Determine the [X, Y] coordinate at the center of the cell enclosing the given text.  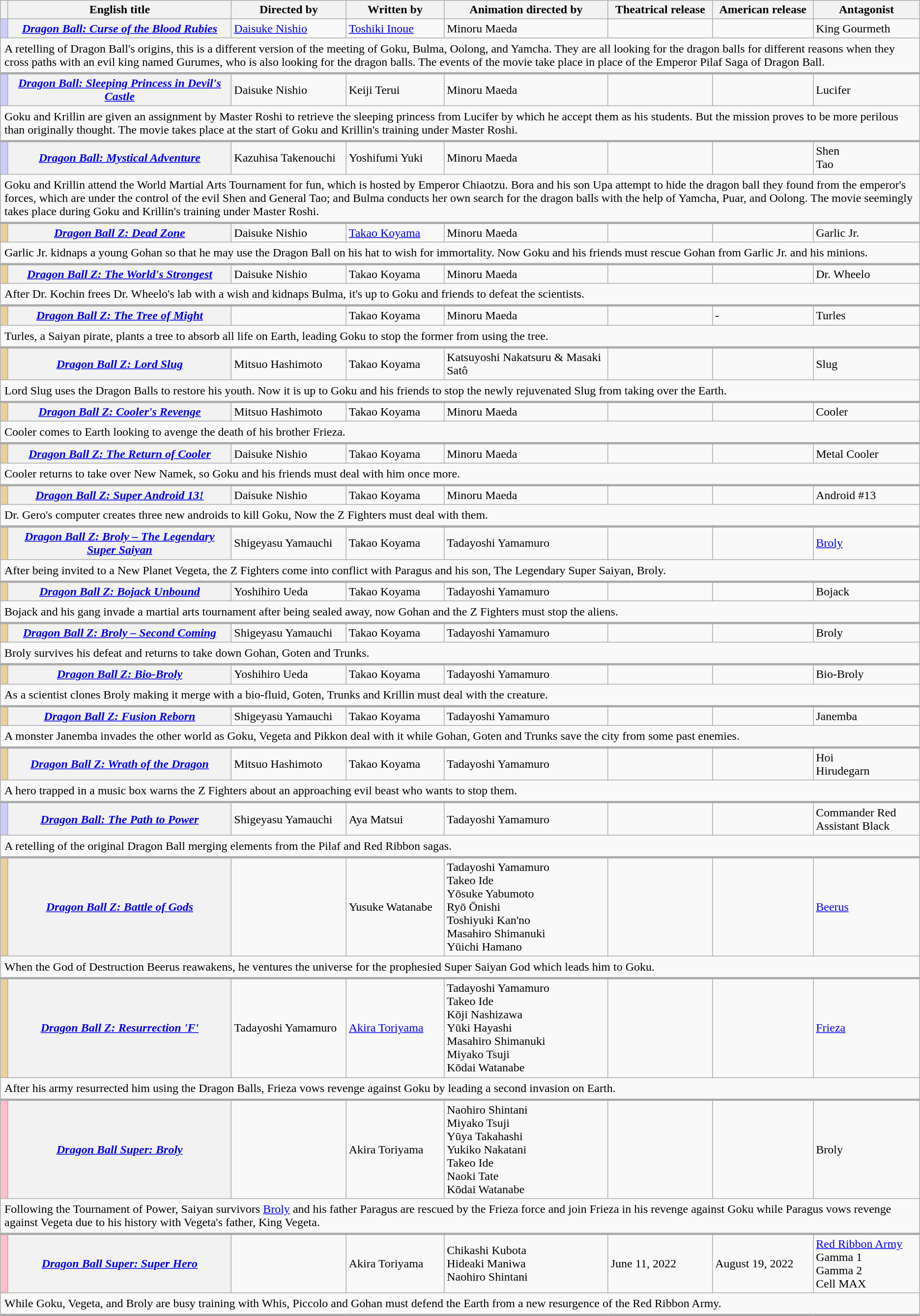
Bio-Broly [867, 674]
Turles, a Saiyan pirate, plants a tree to absorb all life on Earth, leading Goku to stop the former from using the tree. [460, 336]
Dragon Ball Z: Cooler's Revenge [120, 412]
Dragon Ball Z: Wrath of the Dragon [120, 764]
Dragon Ball Super: Super Hero [120, 1263]
Chikashi Kubota Hideaki ManiwaNaohiro Shintani [526, 1263]
Dragon Ball Z: Broly – Second Coming [120, 633]
Dragon Ball: Sleeping Princess in Devil's Castle [120, 89]
Theatrical release [660, 10]
English title [120, 10]
Naohiro Shintani Miyako TsujiYūya TakahashiYukiko NakataniTakeo IdeNaoki TateKōdai Watanabe [526, 1149]
Dr. Wheelo [867, 274]
Broly survives his defeat and returns to take down Gohan, Goten and Trunks. [460, 653]
Dragon Ball Z: Super Android 13! [120, 495]
Janemba [867, 716]
Android #13 [867, 495]
Dragon Ball: Curse of the Blood Rubies [120, 28]
Dragon Ball Z: Dead Zone [120, 232]
A monster Janemba invades the other world as Goku, Vegeta and Pikkon deal with it while Gohan, Goten and Trunks save the city from some past enemies. [460, 737]
A retelling of the original Dragon Ball merging elements from the Pilaf and Red Ribbon sagas. [460, 846]
After Dr. Kochin frees Dr. Wheelo's lab with a wish and kidnaps Bulma, it's up to Goku and friends to defeat the scientists. [460, 295]
Kazuhisa Takenouchi [289, 157]
Dragon Ball Z: Fusion Reborn [120, 716]
Animation directed by [526, 10]
Cooler [867, 412]
Frieza [867, 1028]
Katsuyoshi Nakatsuru & Masaki Satô [526, 364]
Dragon Ball Z: Battle of Gods [120, 907]
Cooler comes to Earth looking to avenge the death of his brother Frieza. [460, 432]
Directed by [289, 10]
Cooler returns to take over New Namek, so Goku and his friends must deal with him once more. [460, 474]
Tadayoshi Yamamuro Takeo IdeYōsuke YabumotoRyō ŌnishiToshiyuki Kan'noMasahiro ShimanukiYūichi Hamano [526, 907]
Dragon Ball Super: Broly [120, 1149]
Dragon Ball Z: Resurrection 'F' [120, 1028]
Dragon Ball Z: The Return of Cooler [120, 453]
August 19, 2022 [763, 1263]
Aya Matsui [395, 818]
After his army resurrected him using the Dragon Balls, Frieza vows revenge against Goku by leading a second invasion on Earth. [460, 1089]
Dragon Ball Z: The World's Strongest [120, 274]
Lucifer [867, 89]
Dragon Ball Z: Bojack Unbound [120, 591]
Dragon Ball Z: Lord Slug [120, 364]
Turles [867, 315]
Dragon Ball: Mystical Adventure [120, 157]
Written by [395, 10]
Metal Cooler [867, 453]
While Goku, Vegeta, and Broly are busy training with Whis, Piccolo and Gohan must defend the Earth from a new resurgence of the Red Ribbon Army. [460, 1304]
Beerus [867, 907]
Dragon Ball Z: The Tree of Might [120, 315]
Bojack [867, 591]
American release [763, 10]
Commander RedAssistant Black [867, 818]
As a scientist clones Broly making it merge with a bio-fluid, Goten, Trunks and Krillin must deal with the creature. [460, 695]
A hero trapped in a music box warns the Z Fighters about an approaching evil beast who wants to stop them. [460, 791]
After being invited to a New Planet Vegeta, the Z Fighters come into conflict with Paragus and his son, The Legendary Super Saiyan, Broly. [460, 570]
Dragon Ball Z: Broly – The Legendary Super Saiyan [120, 543]
King Gourmeth [867, 28]
Yoshifumi Yuki [395, 157]
- [763, 315]
Antagonist [867, 10]
Toshiki Inoue [395, 28]
Tadayoshi Yamamuro Takeo IdeKōji NashizawaYūki HayashiMasahiro ShimanukiMiyako TsujiKōdai Watanabe [526, 1028]
Slug [867, 364]
Keiji Terui [395, 89]
Red Ribbon ArmyGamma 1Gamma 2Cell MAX [867, 1263]
Dragon Ball Z: Bio-Broly [120, 674]
When the God of Destruction Beerus reawakens, he ventures the universe for the prophesied Super Saiyan God which leads him to Goku. [460, 967]
June 11, 2022 [660, 1263]
HoiHirudegarn [867, 764]
ShenTao [867, 157]
Garlic Jr. [867, 232]
Dr. Gero's computer creates three new androids to kill Goku, Now the Z Fighters must deal with them. [460, 516]
Dragon Ball: The Path to Power [120, 818]
Bojack and his gang invade a martial arts tournament after being sealed away, now Gohan and the Z Fighters must stop the aliens. [460, 612]
Yusuke Watanabe [395, 907]
